Locate the cell with the specified text and output its (X, Y) center coordinate. 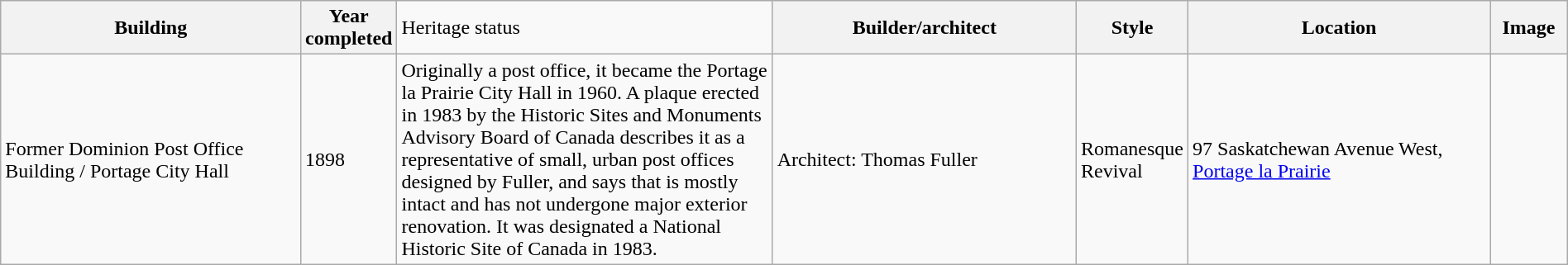
97 Saskatchewan Avenue West, Portage la Prairie (1340, 159)
Builder/architect (925, 28)
Image (1529, 28)
Heritage status (585, 28)
Building (151, 28)
Architect: Thomas Fuller (925, 159)
Year completed (349, 28)
Location (1340, 28)
1898 (349, 159)
Romanesque Revival (1131, 159)
Former Dominion Post Office Building / Portage City Hall (151, 159)
Style (1131, 28)
